For the text-containing cell, return its midpoint in (x, y) coordinate format. 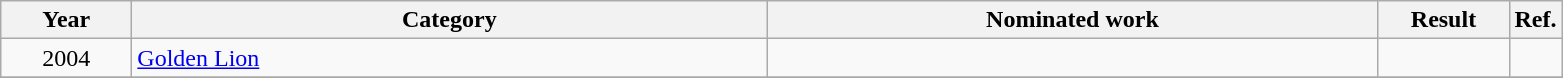
Year (66, 20)
Golden Lion (450, 58)
2004 (66, 58)
Category (450, 20)
Nominated work (1072, 20)
Ref. (1536, 20)
Result (1444, 20)
